Extract the [x, y] coordinate from the center of the cell holding the provided text.  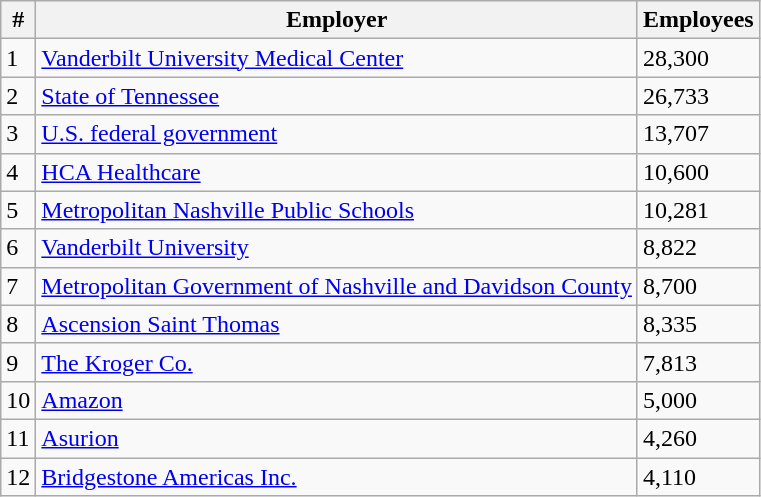
1 [18, 58]
7 [18, 286]
4,260 [698, 438]
10 [18, 400]
5 [18, 210]
5,000 [698, 400]
Metropolitan Government of Nashville and Davidson County [337, 286]
Vanderbilt University [337, 248]
10,281 [698, 210]
10,600 [698, 172]
12 [18, 477]
8,700 [698, 286]
Metropolitan Nashville Public Schools [337, 210]
8,822 [698, 248]
# [18, 20]
7,813 [698, 362]
Bridgestone Americas Inc. [337, 477]
Vanderbilt University Medical Center [337, 58]
8,335 [698, 324]
11 [18, 438]
8 [18, 324]
2 [18, 96]
State of Tennessee [337, 96]
9 [18, 362]
Asurion [337, 438]
3 [18, 134]
The Kroger Co. [337, 362]
4,110 [698, 477]
13,707 [698, 134]
HCA Healthcare [337, 172]
Employees [698, 20]
Amazon [337, 400]
Ascension Saint Thomas [337, 324]
4 [18, 172]
Employer [337, 20]
28,300 [698, 58]
U.S. federal government [337, 134]
26,733 [698, 96]
6 [18, 248]
